Identify which cell holds the provided text, then report its [x, y] central coordinate. 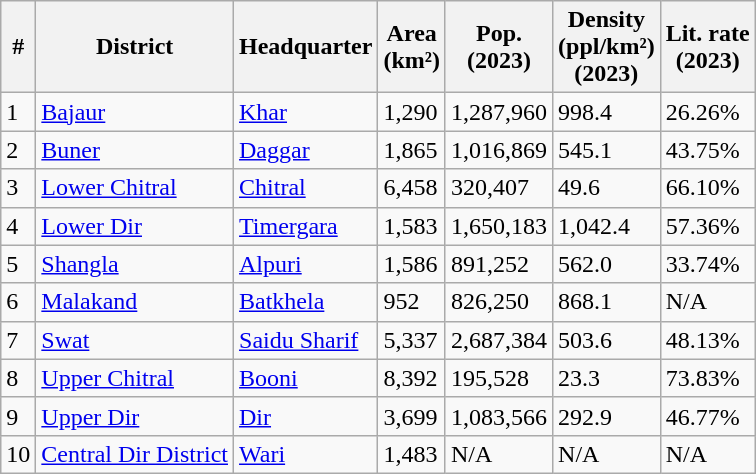
826,250 [498, 302]
9 [18, 416]
292.9 [607, 416]
868.1 [607, 302]
Batkhela [306, 302]
Upper Dir [135, 416]
1,290 [412, 112]
33.74% [708, 264]
Daggar [306, 150]
Lit. rate(2023) [708, 47]
43.75% [708, 150]
Malakand [135, 302]
Timergara [306, 226]
23.3 [607, 378]
Booni [306, 378]
7 [18, 340]
545.1 [607, 150]
998.4 [607, 112]
8 [18, 378]
5 [18, 264]
Alpuri [306, 264]
Central Dir District [135, 454]
3,699 [412, 416]
Chitral [306, 188]
2 [18, 150]
5,337 [412, 340]
8,392 [412, 378]
# [18, 47]
49.6 [607, 188]
891,252 [498, 264]
1,583 [412, 226]
Bajaur [135, 112]
Saidu Sharif [306, 340]
73.83% [708, 378]
Wari [306, 454]
562.0 [607, 264]
1,287,960 [498, 112]
57.36% [708, 226]
503.6 [607, 340]
Shangla [135, 264]
Pop.(2023) [498, 47]
District [135, 47]
Buner [135, 150]
1,483 [412, 454]
1,650,183 [498, 226]
Dir [306, 416]
48.13% [708, 340]
10 [18, 454]
195,528 [498, 378]
1,016,869 [498, 150]
26.26% [708, 112]
320,407 [498, 188]
Upper Chitral [135, 378]
1,042.4 [607, 226]
Density(ppl/km²)(2023) [607, 47]
2,687,384 [498, 340]
66.10% [708, 188]
6 [18, 302]
1,865 [412, 150]
Lower Chitral [135, 188]
6,458 [412, 188]
Khar [306, 112]
952 [412, 302]
4 [18, 226]
Area(km²) [412, 47]
1,083,566 [498, 416]
3 [18, 188]
46.77% [708, 416]
1 [18, 112]
Lower Dir [135, 226]
Swat [135, 340]
1,586 [412, 264]
Headquarter [306, 47]
